Return (x, y) of the center of cell containing provided text 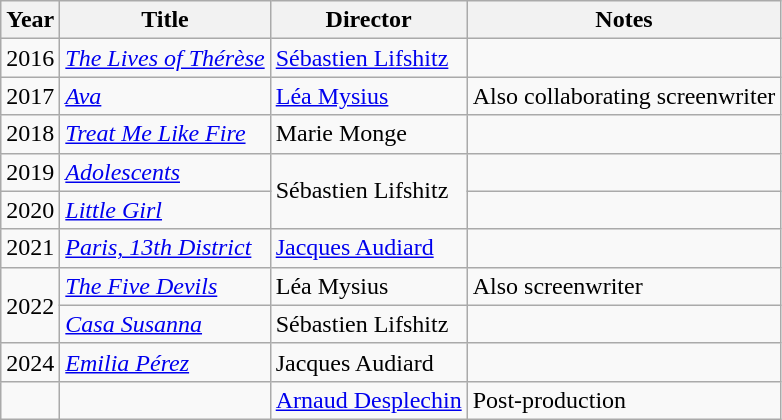
The Lives of Thérèse (165, 58)
Emilia Pérez (165, 362)
Little Girl (165, 210)
Post-production (624, 400)
The Five Devils (165, 286)
Paris, 13th District (165, 248)
Also collaborating screenwriter (624, 96)
Adolescents (165, 172)
Marie Monge (368, 134)
2017 (30, 96)
Title (165, 20)
Year (30, 20)
2016 (30, 58)
2022 (30, 305)
Notes (624, 20)
2021 (30, 248)
Director (368, 20)
2024 (30, 362)
2018 (30, 134)
Also screenwriter (624, 286)
2019 (30, 172)
Ava (165, 96)
Treat Me Like Fire (165, 134)
2020 (30, 210)
Casa Susanna (165, 324)
Arnaud Desplechin (368, 400)
